Return the [x, y] coordinate for the center point of the cell that contains the specified text.  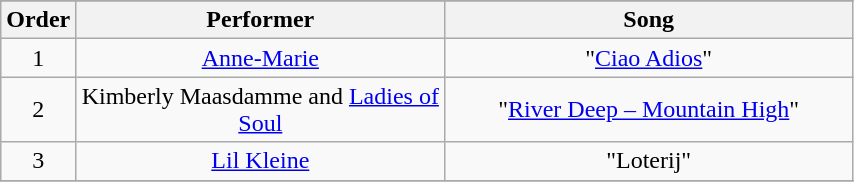
"Loterij" [649, 161]
Performer [260, 20]
Song [649, 20]
1 [38, 58]
3 [38, 161]
Order [38, 20]
Anne-Marie [260, 58]
"Ciao Adios" [649, 58]
"River Deep – Mountain High" [649, 110]
Lil Kleine [260, 161]
Kimberly Maasdamme and Ladies of Soul [260, 110]
2 [38, 110]
